Identify which cell holds the provided text, then report its [x, y] central coordinate. 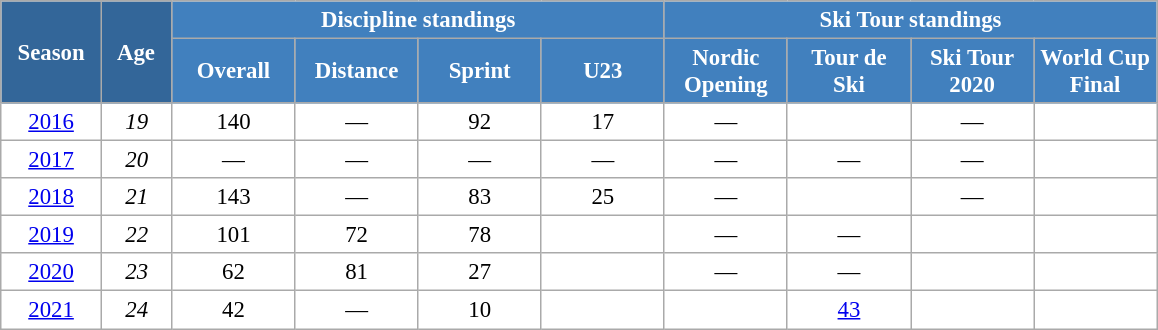
NordicOpening [726, 72]
78 [480, 235]
Ski Tour2020 [972, 72]
83 [480, 197]
143 [234, 197]
62 [234, 273]
22 [136, 235]
2019 [52, 235]
U23 [602, 72]
101 [234, 235]
2018 [52, 197]
92 [480, 122]
19 [136, 122]
81 [356, 273]
20 [136, 160]
2021 [52, 310]
10 [480, 310]
21 [136, 197]
2020 [52, 273]
Discipline standings [418, 20]
Tour deSki [848, 72]
17 [602, 122]
Season [52, 52]
2016 [52, 122]
Ski Tour standings [910, 20]
23 [136, 273]
Age [136, 52]
24 [136, 310]
Distance [356, 72]
World CupFinal [1096, 72]
2017 [52, 160]
Sprint [480, 72]
42 [234, 310]
72 [356, 235]
27 [480, 273]
43 [848, 310]
25 [602, 197]
140 [234, 122]
Overall [234, 72]
